Extract the (X, Y) coordinate from the center of the cell holding the provided text.  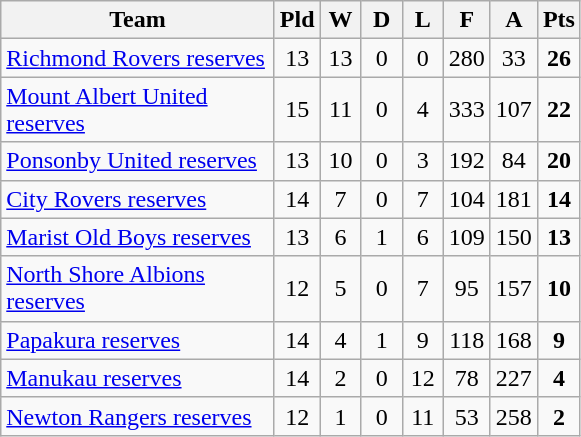
53 (466, 416)
A (514, 20)
Newton Rangers reserves (138, 416)
15 (297, 110)
104 (466, 199)
181 (514, 199)
Richmond Rovers reserves (138, 58)
Pts (558, 20)
95 (466, 288)
5 (340, 288)
Pld (297, 20)
168 (514, 340)
107 (514, 110)
W (340, 20)
Manukau reserves (138, 378)
157 (514, 288)
192 (466, 161)
20 (558, 161)
22 (558, 110)
Team (138, 20)
333 (466, 110)
227 (514, 378)
109 (466, 237)
150 (514, 237)
26 (558, 58)
Marist Old Boys reserves (138, 237)
D (382, 20)
33 (514, 58)
L (422, 20)
Ponsonby United reserves (138, 161)
258 (514, 416)
Papakura reserves (138, 340)
280 (466, 58)
118 (466, 340)
78 (466, 378)
North Shore Albions reserves (138, 288)
3 (422, 161)
84 (514, 161)
City Rovers reserves (138, 199)
Mount Albert United reserves (138, 110)
F (466, 20)
